Return the (X, Y) coordinate for the center point of the cell that contains the specified text.  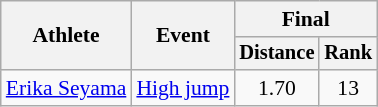
Athlete (66, 36)
High jump (182, 88)
Rank (348, 54)
Distance (276, 54)
Event (182, 36)
Final (305, 19)
1.70 (276, 88)
Erika Seyama (66, 88)
13 (348, 88)
